Find where the given text appears and provide that cell's center as (X, Y) coordinate. 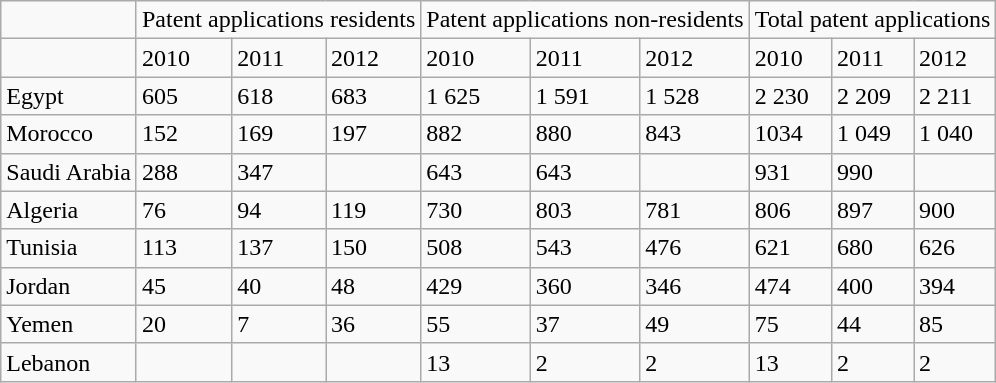
683 (374, 96)
7 (279, 324)
119 (374, 210)
Lebanon (69, 362)
346 (694, 286)
626 (955, 248)
1 625 (476, 96)
113 (184, 248)
429 (476, 286)
169 (279, 134)
1 040 (955, 134)
37 (584, 324)
543 (584, 248)
49 (694, 324)
Saudi Arabia (69, 172)
152 (184, 134)
Patent applications residents (278, 20)
680 (872, 248)
137 (279, 248)
94 (279, 210)
44 (872, 324)
288 (184, 172)
803 (584, 210)
400 (872, 286)
605 (184, 96)
474 (790, 286)
Tunisia (69, 248)
Egypt (69, 96)
990 (872, 172)
Jordan (69, 286)
75 (790, 324)
Patent applications non-residents (585, 20)
931 (790, 172)
394 (955, 286)
900 (955, 210)
55 (476, 324)
45 (184, 286)
508 (476, 248)
40 (279, 286)
618 (279, 96)
85 (955, 324)
20 (184, 324)
1 049 (872, 134)
781 (694, 210)
621 (790, 248)
76 (184, 210)
2 230 (790, 96)
2 209 (872, 96)
36 (374, 324)
150 (374, 248)
476 (694, 248)
Morocco (69, 134)
1 528 (694, 96)
347 (279, 172)
Total patent applications (872, 20)
Yemen (69, 324)
Algeria (69, 210)
897 (872, 210)
730 (476, 210)
806 (790, 210)
197 (374, 134)
1034 (790, 134)
2 211 (955, 96)
360 (584, 286)
843 (694, 134)
880 (584, 134)
882 (476, 134)
1 591 (584, 96)
48 (374, 286)
